Search for the cell housing the specified text and yield its [x, y] center coordinate. 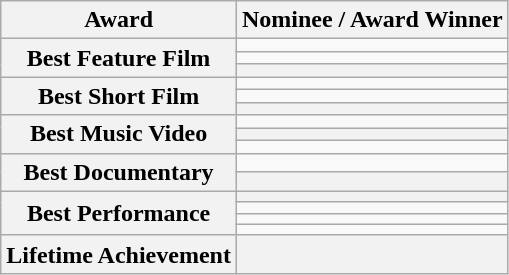
Best Performance [119, 213]
Best Feature Film [119, 58]
Best Short Film [119, 96]
Award [119, 20]
Lifetime Achievement [119, 254]
Best Documentary [119, 172]
Nominee / Award Winner [372, 20]
Best Music Video [119, 134]
